Output the (X, Y) coordinate of the center of the cell containing the given text.  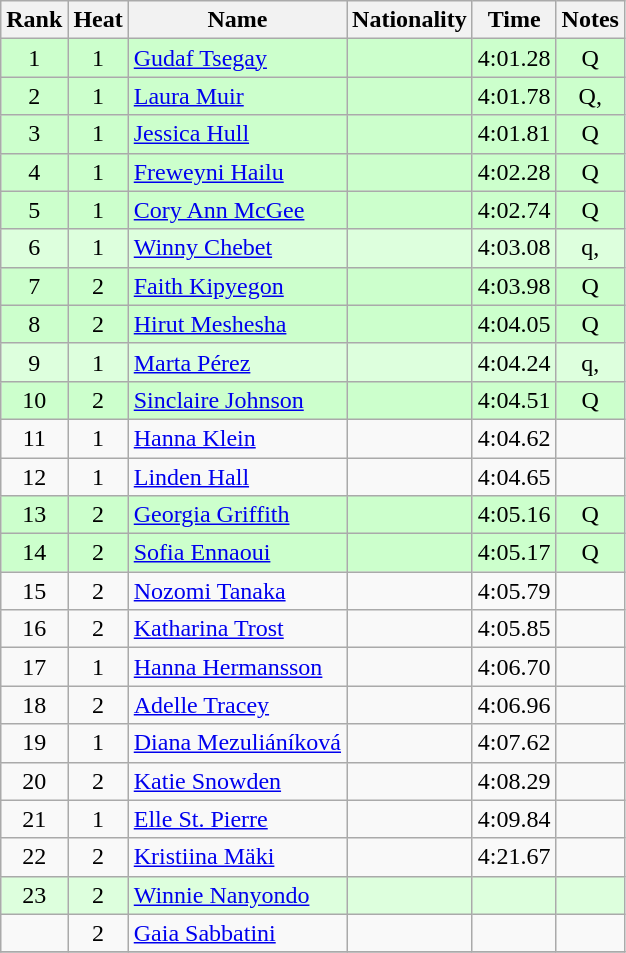
10 (34, 400)
4:05.16 (514, 515)
Elle St. Pierre (237, 819)
5 (34, 210)
20 (34, 781)
21 (34, 819)
Gudaf Tsegay (237, 58)
Rank (34, 20)
7 (34, 286)
4:05.85 (514, 629)
17 (34, 667)
18 (34, 705)
4:01.78 (514, 96)
4 (34, 172)
Nozomi Tanaka (237, 591)
Winnie Nanyondo (237, 895)
4:04.62 (514, 438)
15 (34, 591)
Sofia Ennaoui (237, 553)
4:06.70 (514, 667)
Gaia Sabbatini (237, 933)
4:05.17 (514, 553)
4:06.96 (514, 705)
12 (34, 477)
4:02.28 (514, 172)
8 (34, 324)
4:01.81 (514, 134)
Marta Pérez (237, 362)
Adelle Tracey (237, 705)
Laura Muir (237, 96)
Freweyni Hailu (237, 172)
23 (34, 895)
Georgia Griffith (237, 515)
Hanna Hermansson (237, 667)
Winny Chebet (237, 248)
4:03.08 (514, 248)
4:08.29 (514, 781)
22 (34, 857)
4:04.24 (514, 362)
Sinclaire Johnson (237, 400)
3 (34, 134)
9 (34, 362)
Heat (98, 20)
Jessica Hull (237, 134)
4:09.84 (514, 819)
Katie Snowden (237, 781)
Kristiina Mäki (237, 857)
19 (34, 743)
Notes (590, 20)
4:21.67 (514, 857)
13 (34, 515)
Q, (590, 96)
Linden Hall (237, 477)
4:07.62 (514, 743)
Faith Kipyegon (237, 286)
4:01.28 (514, 58)
Hanna Klein (237, 438)
4:04.51 (514, 400)
4:04.05 (514, 324)
14 (34, 553)
Katharina Trost (237, 629)
4:02.74 (514, 210)
6 (34, 248)
Nationality (410, 20)
4:03.98 (514, 286)
4:05.79 (514, 591)
Diana Mezuliáníková (237, 743)
Time (514, 20)
16 (34, 629)
4:04.65 (514, 477)
Name (237, 20)
Hirut Meshesha (237, 324)
Cory Ann McGee (237, 210)
11 (34, 438)
